Pinpoint the cell where the given text exists, returning its [X, Y] midpoint coordinate. 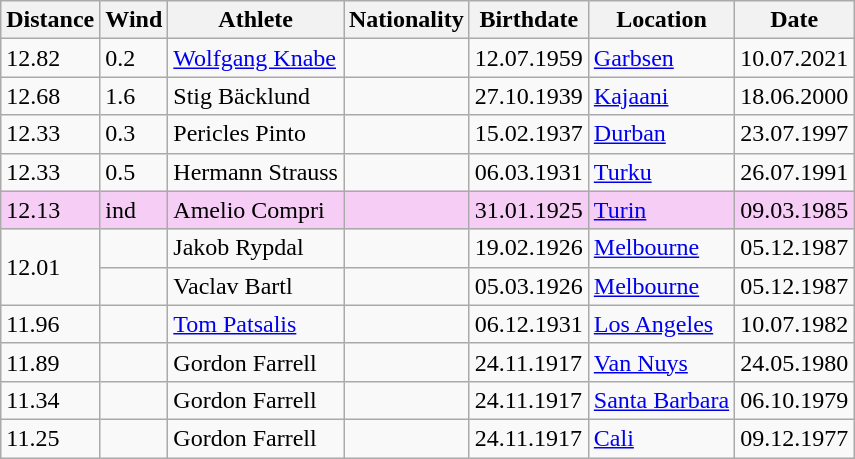
Durban [661, 134]
12.68 [50, 96]
ind [134, 210]
0.5 [134, 172]
Turku [661, 172]
24.05.1980 [794, 362]
05.03.1926 [528, 286]
18.06.2000 [794, 96]
27.10.1939 [528, 96]
11.34 [50, 400]
12.82 [50, 58]
Amelio Compri [256, 210]
Los Angeles [661, 324]
Cali [661, 438]
10.07.1982 [794, 324]
06.10.1979 [794, 400]
12.07.1959 [528, 58]
Van Nuys [661, 362]
0.2 [134, 58]
Birthdate [528, 20]
09.12.1977 [794, 438]
Tom Patsalis [256, 324]
26.07.1991 [794, 172]
09.03.1985 [794, 210]
Wind [134, 20]
19.02.1926 [528, 248]
11.96 [50, 324]
Date [794, 20]
11.89 [50, 362]
Jakob Rypdal [256, 248]
06.12.1931 [528, 324]
Garbsen [661, 58]
Stig Bäcklund [256, 96]
15.02.1937 [528, 134]
10.07.2021 [794, 58]
Athlete [256, 20]
0.3 [134, 134]
Hermann Strauss [256, 172]
Nationality [407, 20]
Vaclav Bartl [256, 286]
23.07.1997 [794, 134]
Santa Barbara [661, 400]
1.6 [134, 96]
11.25 [50, 438]
12.01 [50, 267]
Turin [661, 210]
Distance [50, 20]
12.13 [50, 210]
Pericles Pinto [256, 134]
Wolfgang Knabe [256, 58]
06.03.1931 [528, 172]
Location [661, 20]
31.01.1925 [528, 210]
Kajaani [661, 96]
